Output the [X, Y] coordinate of the center of the cell containing the given text.  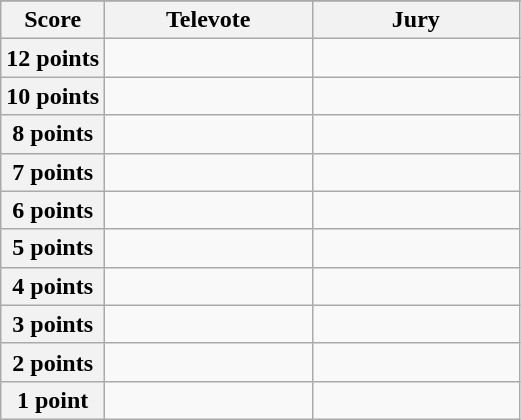
Televote [209, 20]
3 points [53, 324]
Score [53, 20]
2 points [53, 362]
7 points [53, 172]
10 points [53, 96]
4 points [53, 286]
5 points [53, 248]
8 points [53, 134]
Jury [416, 20]
6 points [53, 210]
12 points [53, 58]
1 point [53, 400]
